Return the [x, y] coordinate for the center point of the cell that contains the specified text.  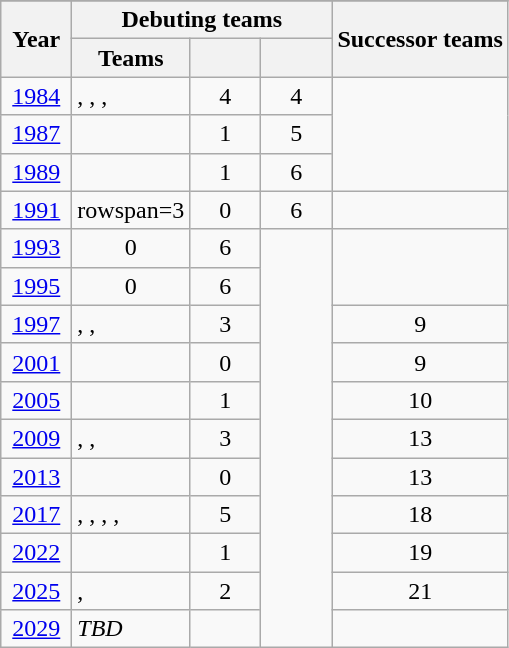
1984 [36, 96]
2005 [36, 400]
rowspan=3 [131, 210]
2029 [36, 629]
2 [226, 591]
1993 [36, 248]
, , , , [131, 515]
Debuting teams [202, 20]
2025 [36, 591]
10 [420, 400]
1989 [36, 172]
, [131, 591]
TBD [131, 629]
Teams [131, 58]
1997 [36, 324]
18 [420, 515]
, , , [131, 96]
1991 [36, 210]
21 [420, 591]
Successor teams [420, 39]
2001 [36, 362]
1987 [36, 134]
Year [36, 39]
2022 [36, 553]
2013 [36, 477]
2009 [36, 438]
2017 [36, 515]
19 [420, 553]
1995 [36, 286]
